Return (x, y) of the center of cell containing provided text 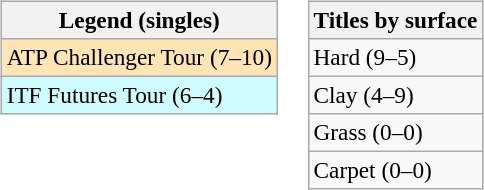
Carpet (0–0) (396, 171)
Hard (9–5) (396, 57)
Titles by surface (396, 20)
Legend (singles) (139, 20)
Clay (4–9) (396, 95)
ITF Futures Tour (6–4) (139, 95)
Grass (0–0) (396, 133)
ATP Challenger Tour (7–10) (139, 57)
